Scan for the cell matching the given text and deliver its (X, Y) coordinate at center. 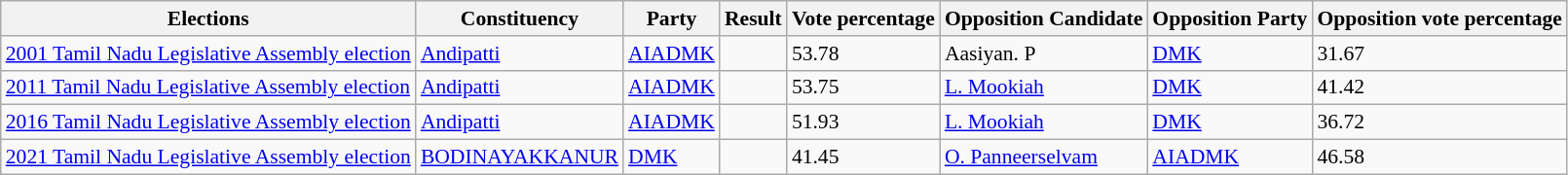
2011 Tamil Nadu Legislative Assembly election (208, 87)
53.78 (863, 53)
41.42 (1439, 87)
Constituency (520, 18)
41.45 (863, 157)
2016 Tamil Nadu Legislative Assembly election (208, 122)
31.67 (1439, 53)
BODINAYAKKANUR (520, 157)
36.72 (1439, 122)
53.75 (863, 87)
O. Panneerselvam (1044, 157)
Opposition Candidate (1044, 18)
46.58 (1439, 157)
Opposition Party (1229, 18)
Party (672, 18)
Result (754, 18)
Aasiyan. P (1044, 53)
2021 Tamil Nadu Legislative Assembly election (208, 157)
2001 Tamil Nadu Legislative Assembly election (208, 53)
51.93 (863, 122)
Opposition vote percentage (1439, 18)
Elections (208, 18)
Vote percentage (863, 18)
